Output the [X, Y] coordinate of the center of the cell containing the given text.  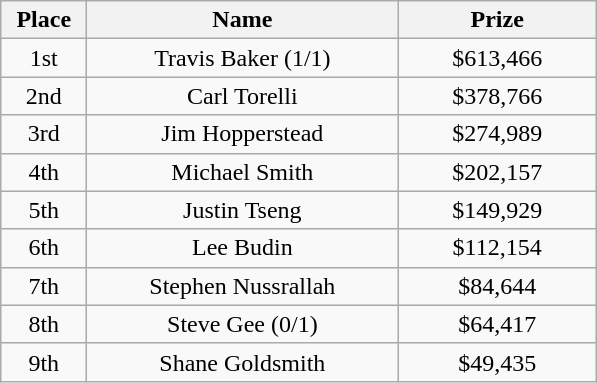
Stephen Nussrallah [242, 286]
Name [242, 20]
Prize [498, 20]
Travis Baker (1/1) [242, 58]
Carl Torelli [242, 96]
$149,929 [498, 210]
$202,157 [498, 172]
Lee Budin [242, 248]
$613,466 [498, 58]
8th [44, 324]
$112,154 [498, 248]
9th [44, 362]
Michael Smith [242, 172]
7th [44, 286]
$84,644 [498, 286]
4th [44, 172]
$49,435 [498, 362]
$64,417 [498, 324]
Justin Tseng [242, 210]
$274,989 [498, 134]
Place [44, 20]
$378,766 [498, 96]
2nd [44, 96]
1st [44, 58]
5th [44, 210]
Jim Hopperstead [242, 134]
6th [44, 248]
Steve Gee (0/1) [242, 324]
3rd [44, 134]
Shane Goldsmith [242, 362]
